Search for the cell housing the specified text and yield its [X, Y] center coordinate. 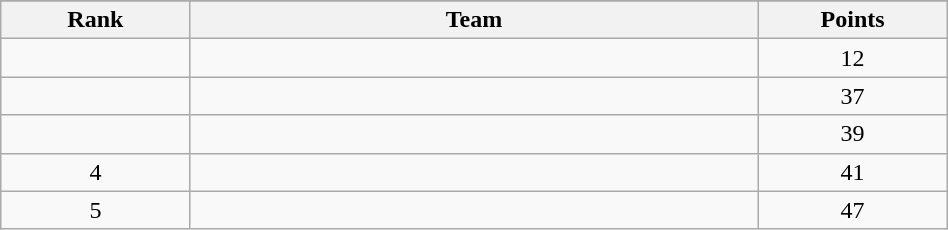
4 [96, 172]
39 [852, 134]
Points [852, 20]
37 [852, 96]
41 [852, 172]
47 [852, 210]
Rank [96, 20]
12 [852, 58]
5 [96, 210]
Team [474, 20]
